Search for the cell housing the specified text and yield its [X, Y] center coordinate. 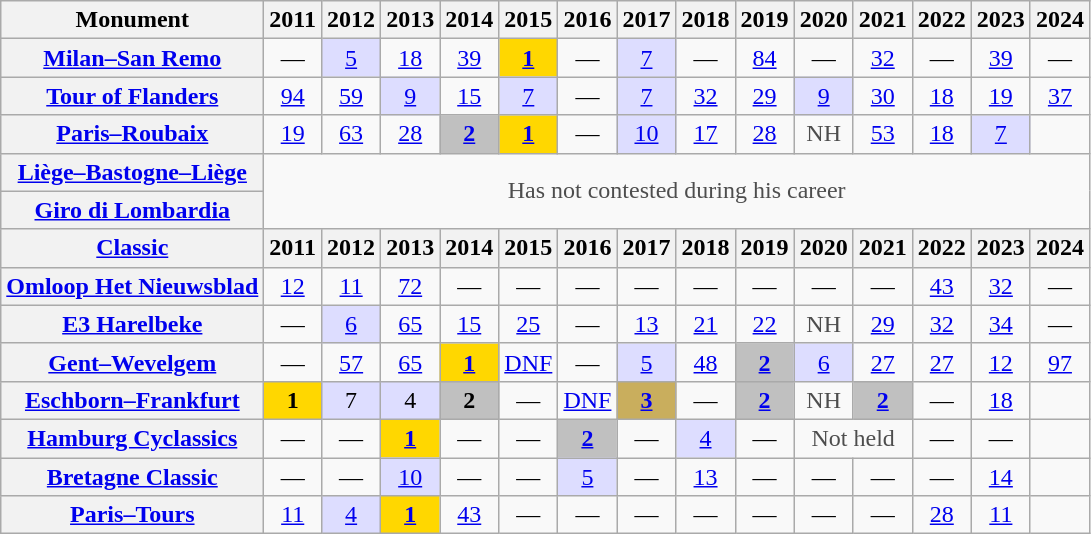
Tour of Flanders [132, 96]
Monument [132, 20]
21 [706, 324]
Hamburg Cyclassics [132, 438]
97 [1060, 362]
3 [646, 400]
59 [352, 96]
57 [352, 362]
84 [764, 58]
Milan–San Remo [132, 58]
25 [528, 324]
37 [1060, 96]
30 [882, 96]
E3 Harelbeke [132, 324]
Gent–Wevelgem [132, 362]
14 [1000, 477]
22 [764, 324]
Paris–Tours [132, 515]
72 [410, 286]
34 [1000, 324]
Eschborn–Frankfurt [132, 400]
63 [352, 134]
48 [706, 362]
Omloop Het Nieuwsblad [132, 286]
17 [706, 134]
Giro di Lombardia [132, 210]
Liège–Bastogne–Liège [132, 172]
53 [882, 134]
Bretagne Classic [132, 477]
Not held [853, 438]
94 [293, 96]
Paris–Roubaix [132, 134]
Has not contested during his career [677, 191]
Classic [132, 248]
